Detect which cell encompasses the target text, then output its [X, Y] center coordinate. 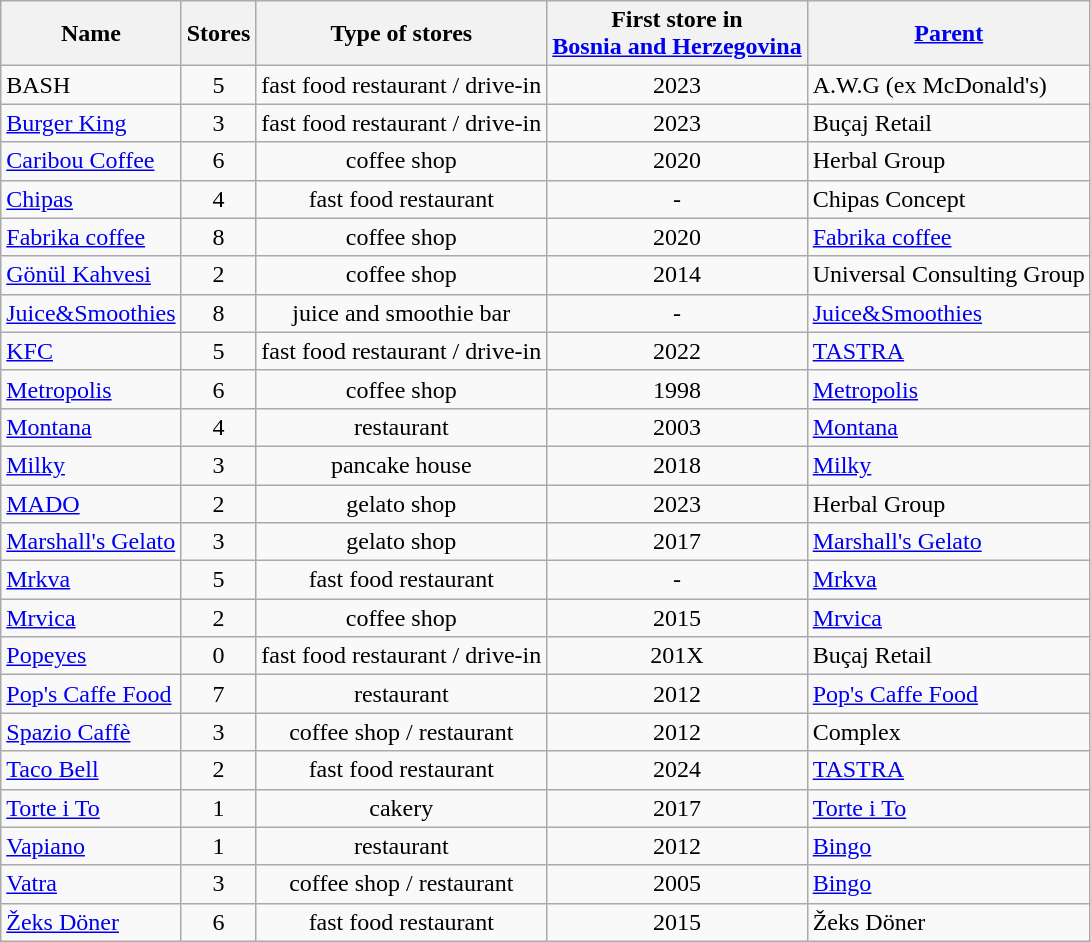
cakery [402, 808]
7 [218, 694]
2014 [677, 275]
1998 [677, 389]
Universal Consulting Group [948, 275]
Parent [948, 34]
Vapiano [91, 846]
pancake house [402, 465]
KFC [91, 351]
Type of stores [402, 34]
Spazio Caffè [91, 732]
2003 [677, 427]
Burger King [91, 123]
Stores [218, 34]
Complex [948, 732]
2024 [677, 770]
2005 [677, 884]
Gönül Kahvesi [91, 275]
Name [91, 34]
BASH [91, 85]
A.W.G (ex McDonald's) [948, 85]
Caribou Coffee [91, 161]
Vatra [91, 884]
juice and smoothie bar [402, 313]
Taco Bell [91, 770]
2018 [677, 465]
201X [677, 656]
Popeyes [91, 656]
MADO [91, 503]
2022 [677, 351]
0 [218, 656]
First store inBosnia and Herzegovina [677, 34]
Chipas Concept [948, 199]
Chipas [91, 199]
